Extract the [X, Y] coordinate from the center of the cell holding the provided text.  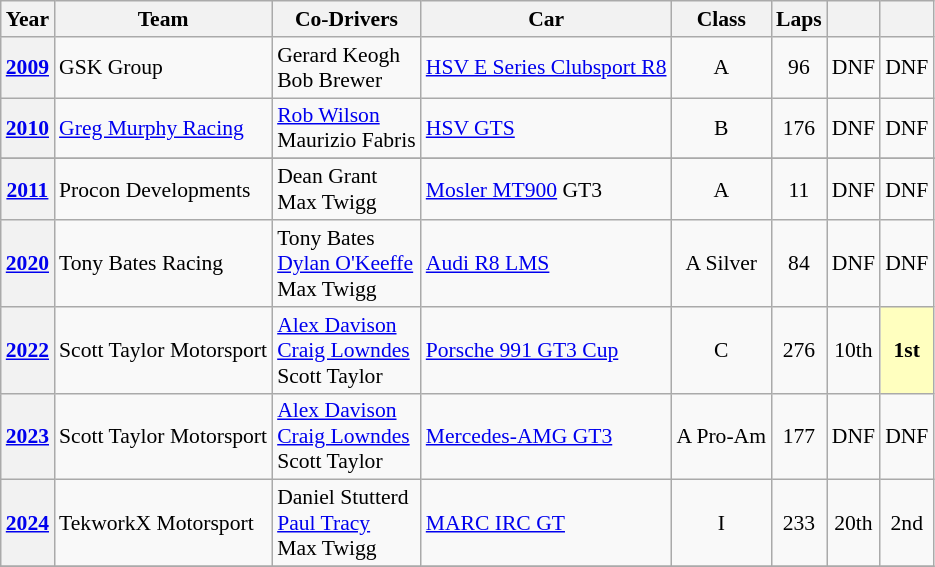
Mosler MT900 GT3 [546, 190]
Tony Bates Racing [163, 264]
C [722, 350]
Porsche 991 GT3 Cup [546, 350]
A Pro-Am [722, 436]
276 [799, 350]
HSV E Series Clubsport R8 [546, 68]
I [722, 524]
84 [799, 264]
1st [906, 350]
Rob Wilson Maurizio Fabris [346, 128]
Daniel Stutterd Paul Tracy Max Twigg [346, 524]
GSK Group [163, 68]
MARC IRC GT [546, 524]
Co-Drivers [346, 19]
Gerard Keogh Bob Brewer [346, 68]
HSV GTS [546, 128]
11 [799, 190]
233 [799, 524]
Class [722, 19]
96 [799, 68]
Dean Grant Max Twigg [346, 190]
B [722, 128]
Tony Bates Dylan O'Keeffe Max Twigg [346, 264]
2020 [28, 264]
Year [28, 19]
2011 [28, 190]
Car [546, 19]
176 [799, 128]
20th [854, 524]
Greg Murphy Racing [163, 128]
Procon Developments [163, 190]
2022 [28, 350]
10th [854, 350]
TekworkX Motorsport [163, 524]
177 [799, 436]
2023 [28, 436]
Mercedes-AMG GT3 [546, 436]
Audi R8 LMS [546, 264]
2010 [28, 128]
2009 [28, 68]
Laps [799, 19]
2024 [28, 524]
2nd [906, 524]
Team [163, 19]
A Silver [722, 264]
